Locate the cell with the specified text and output its (X, Y) center coordinate. 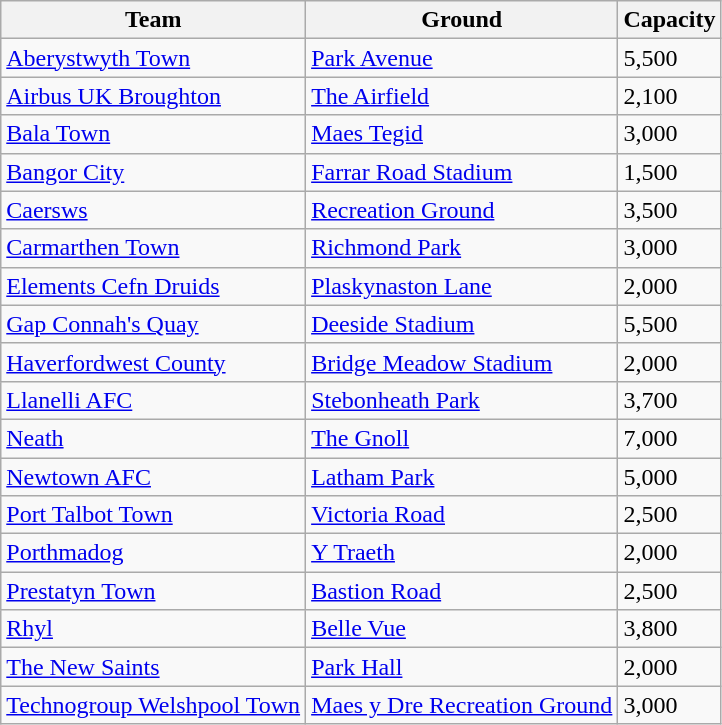
3,800 (670, 629)
7,000 (670, 438)
Belle Vue (462, 629)
Plaskynaston Lane (462, 286)
Richmond Park (462, 248)
Airbus UK Broughton (154, 96)
3,700 (670, 400)
Port Talbot Town (154, 515)
Technogroup Welshpool Town (154, 705)
Prestatyn Town (154, 591)
The Gnoll (462, 438)
Maes Tegid (462, 134)
Maes y Dre Recreation Ground (462, 705)
Ground (462, 20)
Aberystwyth Town (154, 58)
Farrar Road Stadium (462, 172)
2,100 (670, 96)
Newtown AFC (154, 477)
Park Avenue (462, 58)
Latham Park (462, 477)
Park Hall (462, 667)
5,000 (670, 477)
Carmarthen Town (154, 248)
Y Traeth (462, 553)
Deeside Stadium (462, 324)
Bala Town (154, 134)
The New Saints (154, 667)
Caersws (154, 210)
Haverfordwest County (154, 362)
Rhyl (154, 629)
Bangor City (154, 172)
Victoria Road (462, 515)
Bridge Meadow Stadium (462, 362)
1,500 (670, 172)
Gap Connah's Quay (154, 324)
Stebonheath Park (462, 400)
Elements Cefn Druids (154, 286)
Capacity (670, 20)
Bastion Road (462, 591)
Porthmadog (154, 553)
Llanelli AFC (154, 400)
Recreation Ground (462, 210)
3,500 (670, 210)
Neath (154, 438)
Team (154, 20)
The Airfield (462, 96)
